Extract the [X, Y] coordinate from the center of the cell holding the provided text.  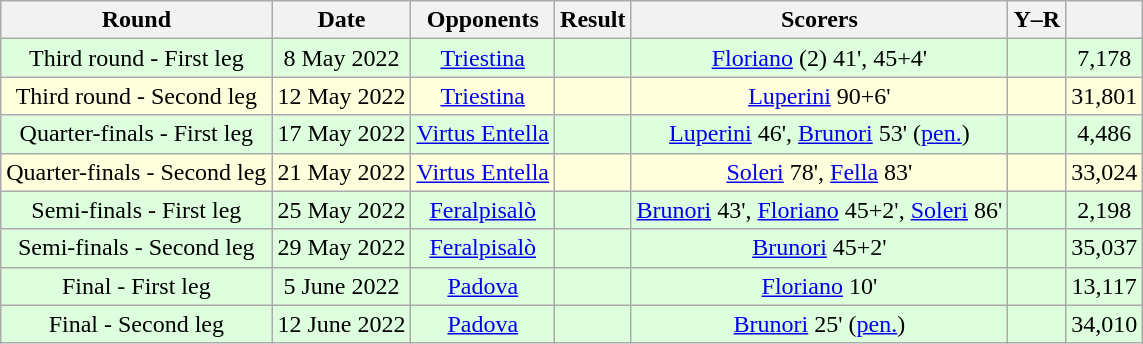
34,010 [1104, 324]
Quarter-finals - Second leg [136, 172]
29 May 2022 [342, 248]
Soleri 78', Fella 83' [820, 172]
7,178 [1104, 58]
Third round - Second leg [136, 96]
Result [593, 20]
17 May 2022 [342, 134]
Quarter-finals - First leg [136, 134]
31,801 [1104, 96]
Floriano (2) 41', 45+4' [820, 58]
Semi-finals - First leg [136, 210]
Final - Second leg [136, 324]
Scorers [820, 20]
12 May 2022 [342, 96]
4,486 [1104, 134]
5 June 2022 [342, 286]
33,024 [1104, 172]
Luperini 90+6' [820, 96]
Final - First leg [136, 286]
25 May 2022 [342, 210]
21 May 2022 [342, 172]
Floriano 10' [820, 286]
35,037 [1104, 248]
Semi-finals - Second leg [136, 248]
12 June 2022 [342, 324]
13,117 [1104, 286]
Y–R [1037, 20]
Date [342, 20]
Brunori 25' (pen.) [820, 324]
8 May 2022 [342, 58]
Brunori 43', Floriano 45+2', Soleri 86' [820, 210]
Third round - First leg [136, 58]
Round [136, 20]
Luperini 46', Brunori 53' (pen.) [820, 134]
2,198 [1104, 210]
Opponents [483, 20]
Brunori 45+2' [820, 248]
